Find where the given text appears and provide that cell's center as (x, y) coordinate. 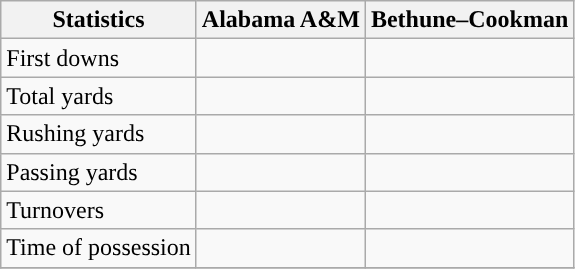
First downs (99, 58)
Statistics (99, 20)
Total yards (99, 96)
Alabama A&M (280, 20)
Bethune–Cookman (469, 20)
Time of possession (99, 248)
Rushing yards (99, 134)
Turnovers (99, 210)
Passing yards (99, 172)
